Search for the cell housing the specified text and yield its [x, y] center coordinate. 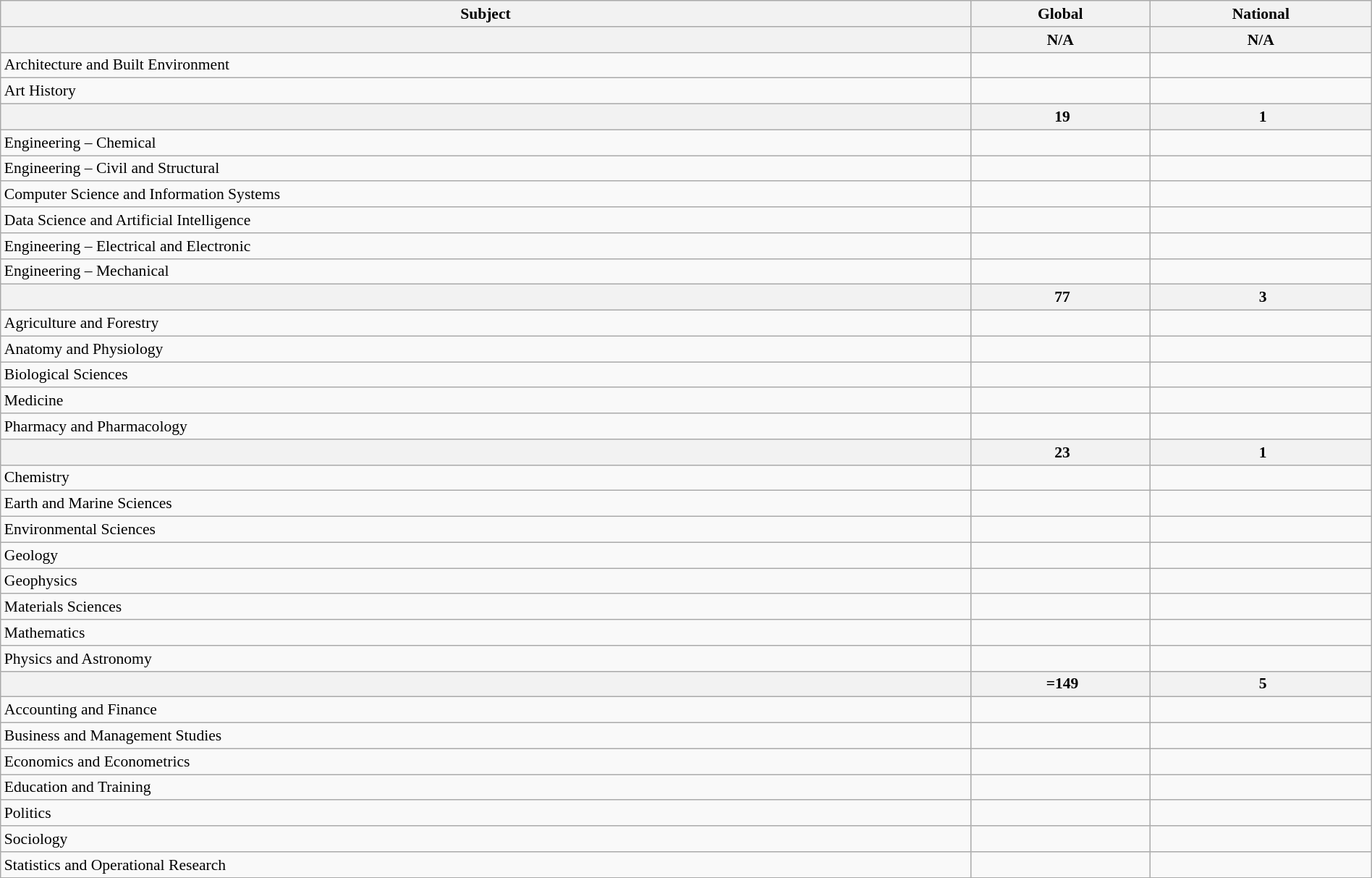
Engineering – Mechanical [486, 271]
Subject [486, 14]
Physics and Astronomy [486, 659]
Computer Science and Information Systems [486, 195]
=149 [1060, 684]
Economics and Econometrics [486, 761]
5 [1261, 684]
19 [1060, 117]
Architecture and Built Environment [486, 65]
Accounting and Finance [486, 710]
Materials Sciences [486, 607]
Anatomy and Physiology [486, 349]
National [1261, 14]
3 [1261, 297]
Geophysics [486, 581]
Sociology [486, 839]
Politics [486, 814]
Education and Training [486, 788]
Earth and Marine Sciences [486, 504]
Engineering – Electrical and Electronic [486, 246]
Data Science and Artificial Intelligence [486, 220]
Engineering – Chemical [486, 143]
Pharmacy and Pharmacology [486, 426]
Medicine [486, 401]
Agriculture and Forestry [486, 324]
Statistics and Operational Research [486, 865]
Biological Sciences [486, 375]
23 [1060, 452]
Business and Management Studies [486, 736]
Chemistry [486, 478]
Environmental Sciences [486, 530]
Global [1060, 14]
Art History [486, 91]
Geology [486, 555]
Engineering – Civil and Structural [486, 169]
77 [1060, 297]
Mathematics [486, 633]
